Return (x, y) of the center of cell containing provided text 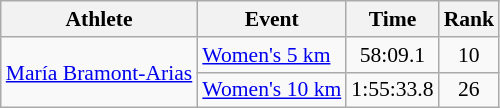
58:09.1 (392, 55)
Rank (470, 19)
María Bramont-Arias (100, 72)
Athlete (100, 19)
Women's 5 km (272, 55)
Event (272, 19)
Women's 10 km (272, 90)
26 (470, 90)
1:55:33.8 (392, 90)
10 (470, 55)
Time (392, 19)
